Provide the [x, y] coordinate of the cell's center where the given text is located.  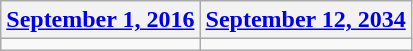
September 12, 2034 [306, 20]
September 1, 2016 [100, 20]
